Detect which cell encompasses the target text, then output its (x, y) center coordinate. 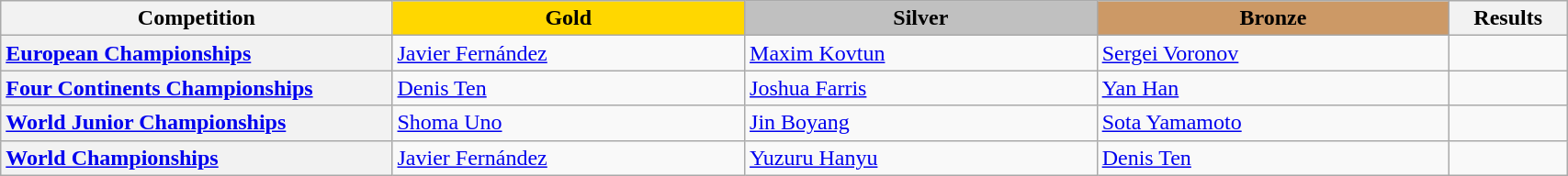
Jin Boyang (921, 123)
Joshua Farris (921, 88)
Results (1508, 18)
Maxim Kovtun (921, 53)
Yuzuru Hanyu (921, 158)
Four Continents Championships (197, 88)
Gold (569, 18)
European Championships (197, 53)
Competition (197, 18)
Yan Han (1273, 88)
World Junior Championships (197, 123)
World Championships (197, 158)
Bronze (1273, 18)
Silver (921, 18)
Sota Yamamoto (1273, 123)
Sergei Voronov (1273, 53)
Shoma Uno (569, 123)
